From the cell containing the given text, extract its center point as [x, y] coordinate. 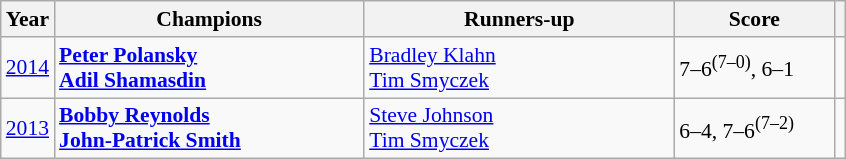
Champions [209, 19]
6–4, 7–6(7–2) [754, 128]
Year [28, 19]
7–6(7–0), 6–1 [754, 68]
Score [754, 19]
2013 [28, 128]
2014 [28, 68]
Peter Polansky Adil Shamasdin [209, 68]
Bobby Reynolds John-Patrick Smith [209, 128]
Bradley Klahn Tim Smyczek [519, 68]
Runners-up [519, 19]
Steve Johnson Tim Smyczek [519, 128]
